Extract the [X, Y] coordinate from the center of the cell holding the provided text.  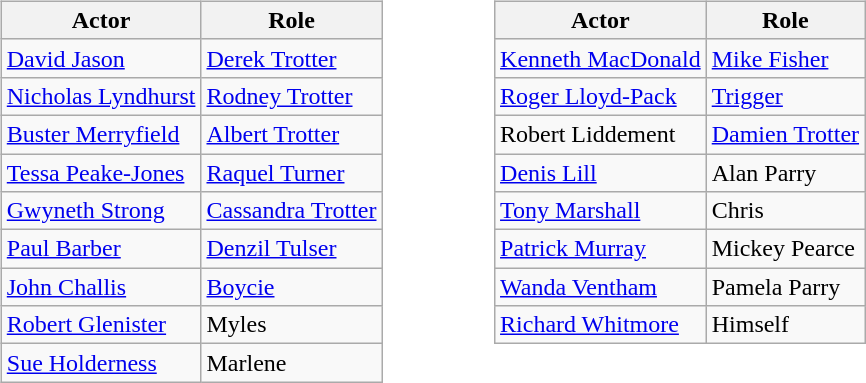
Damien Trotter [785, 134]
David Jason [101, 58]
Buster Merryfield [101, 134]
Wanda Ventham [601, 287]
Richard Whitmore [601, 325]
Myles [292, 325]
Denzil Tulser [292, 249]
Nicholas Lyndhurst [101, 96]
Kenneth MacDonald [601, 58]
Derek Trotter [292, 58]
Tony Marshall [601, 211]
John Challis [101, 287]
Robert Glenister [101, 325]
Pamela Parry [785, 287]
Roger Lloyd-Pack [601, 96]
Alan Parry [785, 173]
Raquel Turner [292, 173]
Mickey Pearce [785, 249]
Himself [785, 325]
Rodney Trotter [292, 96]
Marlene [292, 363]
Cassandra Trotter [292, 211]
Boycie [292, 287]
Paul Barber [101, 249]
Albert Trotter [292, 134]
Robert Liddement [601, 134]
Trigger [785, 96]
Chris [785, 211]
Tessa Peake-Jones [101, 173]
Gwyneth Strong [101, 211]
Patrick Murray [601, 249]
Denis Lill [601, 173]
Mike Fisher [785, 58]
Sue Holderness [101, 363]
